Find where the given text appears and provide that cell's center as [x, y] coordinate. 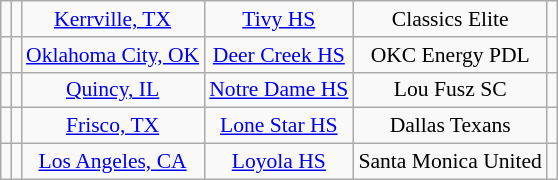
Dallas Texans [450, 126]
Kerrville, TX [112, 19]
Deer Creek HS [278, 55]
Classics Elite [450, 19]
Lou Fusz SC [450, 90]
Tivy HS [278, 19]
Lone Star HS [278, 126]
Notre Dame HS [278, 90]
Quincy, IL [112, 90]
Oklahoma City, OK [112, 55]
OKC Energy PDL [450, 55]
Loyola HS [278, 162]
Los Angeles, CA [112, 162]
Frisco, TX [112, 126]
Santa Monica United [450, 162]
